Locate the cell with the specified text and output its [x, y] center coordinate. 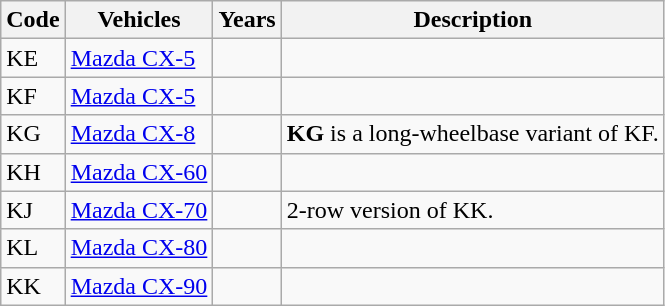
Mazda CX-8 [139, 134]
Years [247, 20]
2-row version of KK. [472, 210]
KE [33, 58]
KG is a long-wheelbase variant of KF. [472, 134]
Mazda CX-70 [139, 210]
Vehicles [139, 20]
Code [33, 20]
KK [33, 286]
Mazda CX-90 [139, 286]
KL [33, 248]
KG [33, 134]
KJ [33, 210]
Mazda CX-80 [139, 248]
Description [472, 20]
KF [33, 96]
Mazda CX-60 [139, 172]
KH [33, 172]
